Provide the (x, y) coordinate of the cell's center where the given text is located.  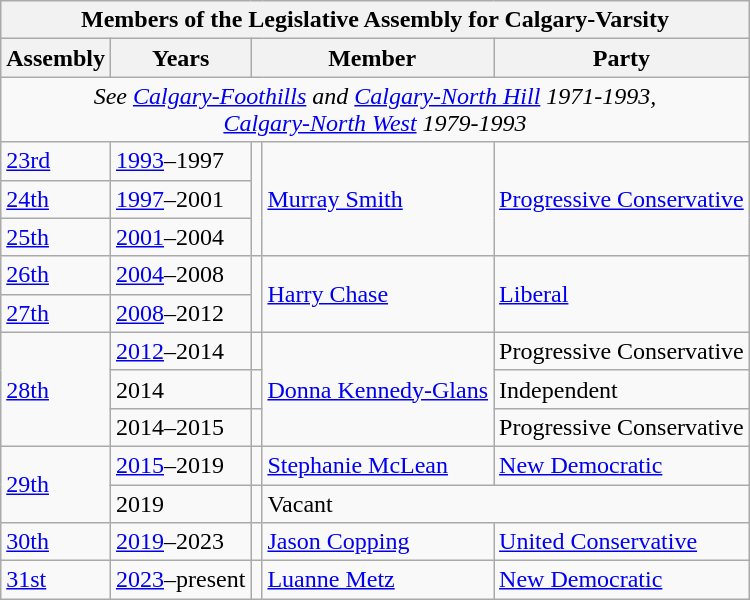
25th (56, 237)
29th (56, 484)
Murray Smith (378, 199)
1997–2001 (180, 199)
Assembly (56, 58)
27th (56, 313)
2001–2004 (180, 237)
Stephanie McLean (378, 465)
Independent (622, 389)
24th (56, 199)
31st (56, 580)
2015–2019 (180, 465)
Donna Kennedy-Glans (378, 389)
2008–2012 (180, 313)
Member (372, 58)
Party (622, 58)
See Calgary-Foothills and Calgary-North Hill 1971-1993, Calgary-North West 1979-1993 (376, 110)
23rd (56, 161)
Harry Chase (378, 294)
2014 (180, 389)
Liberal (622, 294)
Luanne Metz (378, 580)
2004–2008 (180, 275)
Years (180, 58)
28th (56, 389)
30th (56, 542)
1993–1997 (180, 161)
United Conservative (622, 542)
Jason Copping (378, 542)
Vacant (506, 503)
2019–2023 (180, 542)
Members of the Legislative Assembly for Calgary-Varsity (376, 20)
26th (56, 275)
2019 (180, 503)
2014–2015 (180, 427)
2023–present (180, 580)
2012–2014 (180, 351)
